Extract the [X, Y] coordinate from the center of the cell holding the provided text.  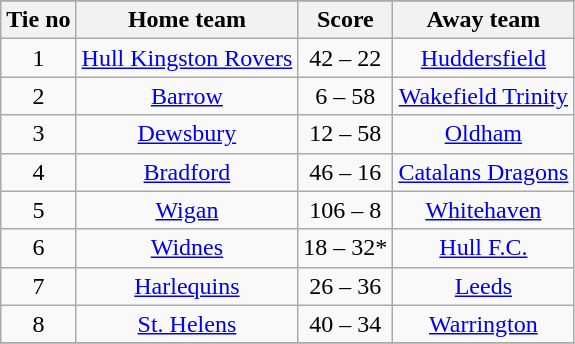
5 [38, 210]
6 [38, 248]
Huddersfield [484, 58]
Score [346, 20]
1 [38, 58]
Widnes [187, 248]
Leeds [484, 286]
Wakefield Trinity [484, 96]
Warrington [484, 324]
106 – 8 [346, 210]
Wigan [187, 210]
St. Helens [187, 324]
Away team [484, 20]
3 [38, 134]
Hull F.C. [484, 248]
6 – 58 [346, 96]
Dewsbury [187, 134]
Barrow [187, 96]
26 – 36 [346, 286]
Bradford [187, 172]
7 [38, 286]
2 [38, 96]
Tie no [38, 20]
18 – 32* [346, 248]
Hull Kingston Rovers [187, 58]
46 – 16 [346, 172]
42 – 22 [346, 58]
Home team [187, 20]
8 [38, 324]
Oldham [484, 134]
Whitehaven [484, 210]
12 – 58 [346, 134]
4 [38, 172]
Harlequins [187, 286]
40 – 34 [346, 324]
Catalans Dragons [484, 172]
